Output the [X, Y] coordinate of the center of the cell containing the given text.  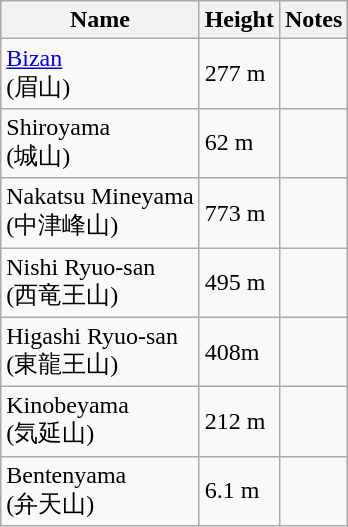
773 m [239, 213]
495 m [239, 283]
Nishi Ryuo-san (西竜王山) [100, 283]
Nakatsu Mineyama (中津峰山) [100, 213]
Notes [313, 20]
Shiroyama (城山) [100, 143]
Kinobeyama (気延山) [100, 422]
Bizan (眉山) [100, 74]
Height [239, 20]
277 m [239, 74]
Higashi Ryuo-san (東龍王山) [100, 352]
Bentenyama (弁天山) [100, 491]
62 m [239, 143]
6.1 m [239, 491]
Name [100, 20]
212 m [239, 422]
408m [239, 352]
